Scan for the cell matching the given text and deliver its (X, Y) coordinate at center. 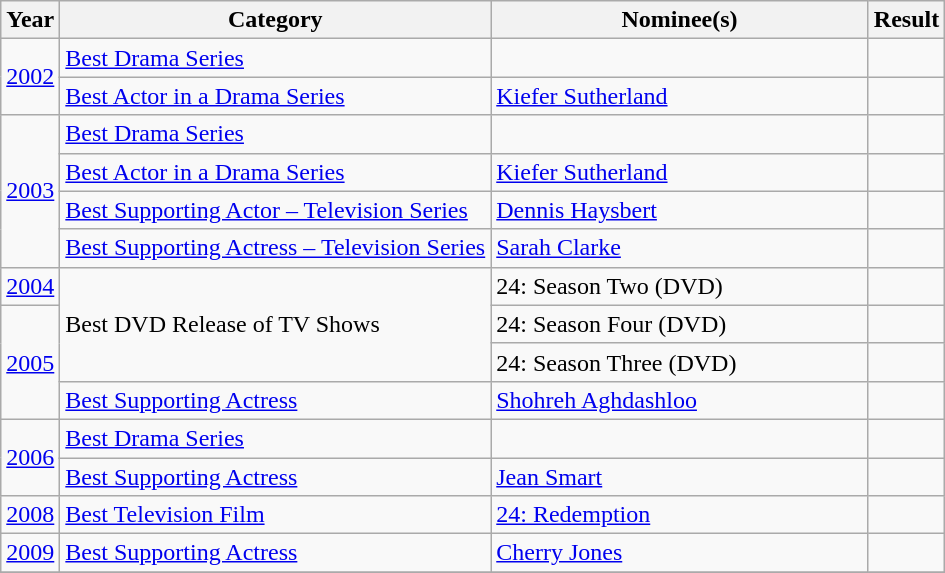
Result (906, 20)
Best DVD Release of TV Shows (276, 324)
2005 (30, 362)
2002 (30, 77)
24: Season Four (DVD) (680, 324)
Best Supporting Actress – Television Series (276, 248)
2003 (30, 191)
24: Season Two (DVD) (680, 286)
2008 (30, 515)
Best Television Film (276, 515)
24: Redemption (680, 515)
Jean Smart (680, 477)
Shohreh Aghdashloo (680, 400)
Nominee(s) (680, 20)
Cherry Jones (680, 553)
Best Supporting Actor – Television Series (276, 210)
Year (30, 20)
2009 (30, 553)
2004 (30, 286)
24: Season Three (DVD) (680, 362)
Dennis Haysbert (680, 210)
Sarah Clarke (680, 248)
Category (276, 20)
2006 (30, 457)
